Return the (x, y) coordinate for the center point of the cell that contains the specified text.  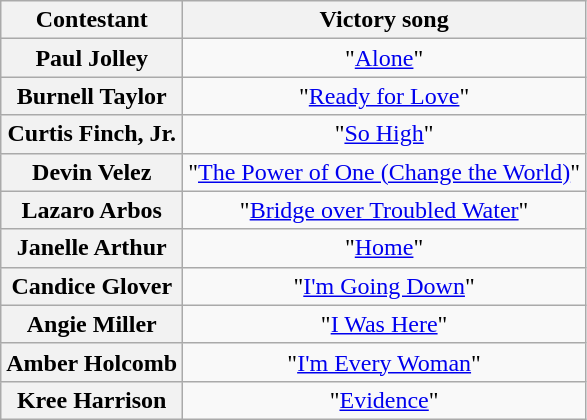
Devin Velez (92, 172)
"The Power of One (Change the World)" (384, 172)
Lazaro Arbos (92, 210)
Burnell Taylor (92, 96)
Victory song (384, 20)
Candice Glover (92, 286)
Kree Harrison (92, 400)
"Bridge over Troubled Water" (384, 210)
"Ready for Love" (384, 96)
"I'm Every Woman" (384, 362)
"I Was Here" (384, 324)
Paul Jolley (92, 58)
Curtis Finch, Jr. (92, 134)
Angie Miller (92, 324)
"Home" (384, 248)
"I'm Going Down" (384, 286)
"Alone" (384, 58)
Janelle Arthur (92, 248)
Contestant (92, 20)
"Evidence" (384, 400)
Amber Holcomb (92, 362)
"So High" (384, 134)
